Capture the cell that displays the provided text and extract its (x, y) central coordinate. 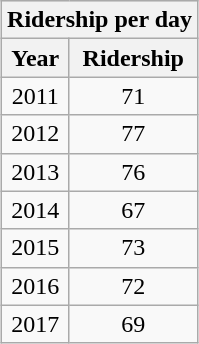
69 (134, 324)
67 (134, 210)
2011 (36, 96)
77 (134, 134)
71 (134, 96)
Ridership (134, 58)
2014 (36, 210)
2017 (36, 324)
Year (36, 58)
Ridership per day (100, 20)
2015 (36, 248)
73 (134, 248)
2012 (36, 134)
72 (134, 286)
2016 (36, 286)
2013 (36, 172)
76 (134, 172)
